Capture the cell that displays the provided text and extract its [x, y] central coordinate. 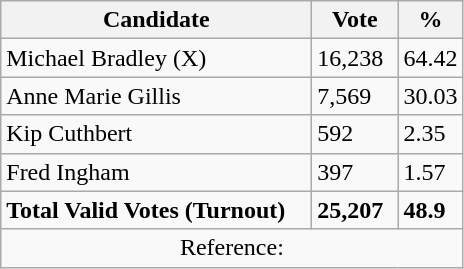
Michael Bradley (X) [156, 58]
2.35 [430, 134]
397 [355, 172]
Total Valid Votes (Turnout) [156, 210]
Candidate [156, 20]
48.9 [430, 210]
Fred Ingham [156, 172]
7,569 [355, 96]
% [430, 20]
Vote [355, 20]
592 [355, 134]
1.57 [430, 172]
25,207 [355, 210]
16,238 [355, 58]
64.42 [430, 58]
30.03 [430, 96]
Reference: [232, 248]
Kip Cuthbert [156, 134]
Anne Marie Gillis [156, 96]
